Identify which cell holds the provided text, then report its (x, y) central coordinate. 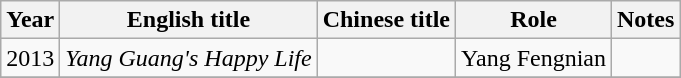
2013 (30, 58)
Yang Guang's Happy Life (188, 58)
Year (30, 20)
English title (188, 20)
Role (534, 20)
Notes (646, 20)
Chinese title (386, 20)
Yang Fengnian (534, 58)
